Identify which cell holds the provided text, then report its [x, y] central coordinate. 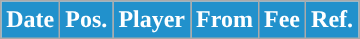
Ref. [332, 20]
Fee [282, 20]
Date [30, 20]
Player [152, 20]
Pos. [86, 20]
From [225, 20]
